Return the (X, Y) coordinate for the center point of the cell that contains the specified text.  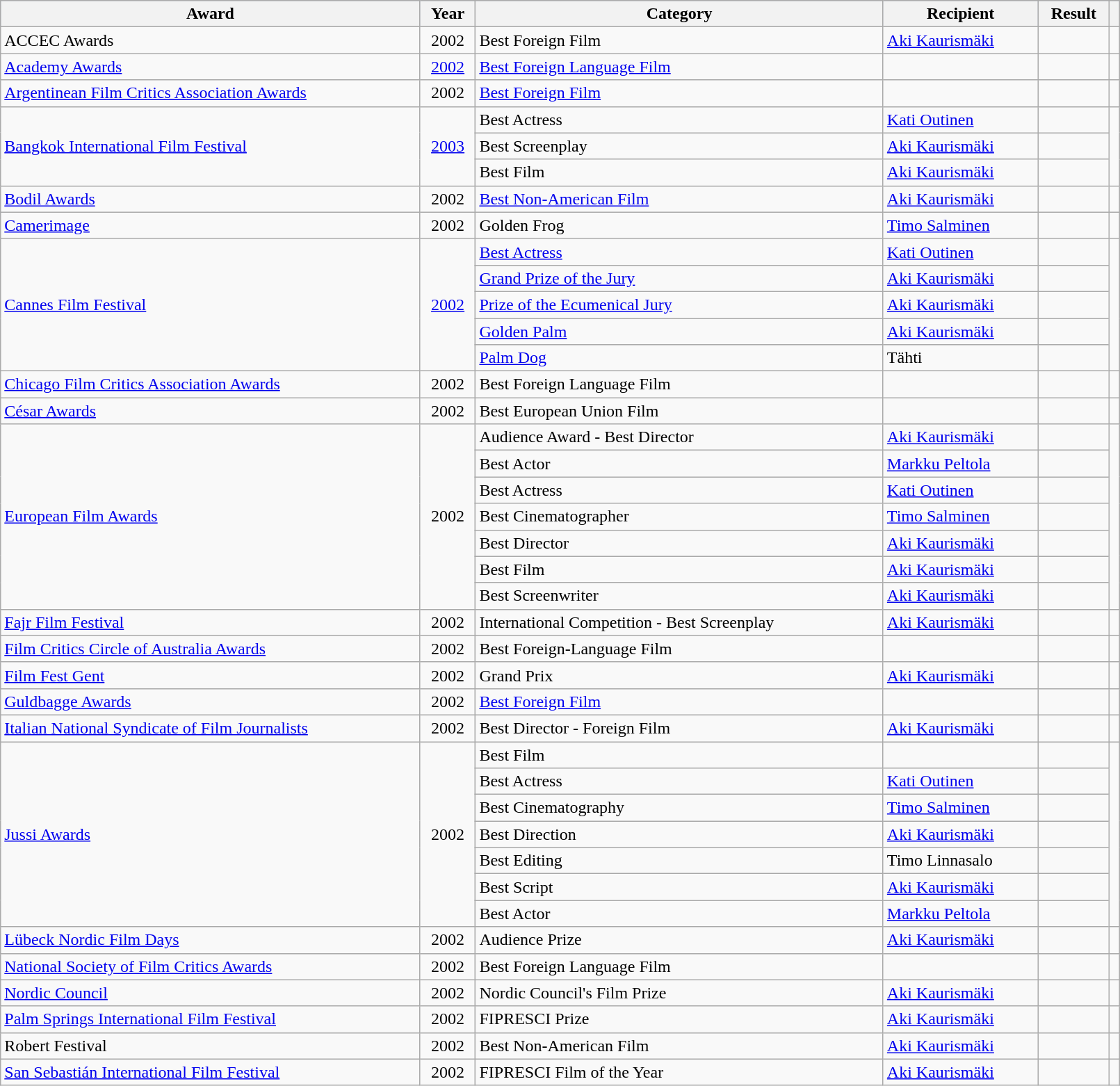
Fajr Film Festival (211, 622)
ACCEC Awards (211, 40)
2003 (448, 146)
Best Script (679, 887)
Grand Prix (679, 675)
Best Direction (679, 834)
Guldbagge Awards (211, 702)
Category (679, 14)
Tähti (961, 358)
Golden Frog (679, 225)
Best Screenwriter (679, 596)
Camerimage (211, 225)
Academy Awards (211, 67)
Best Director (679, 543)
Italian National Syndicate of Film Journalists (211, 728)
Award (211, 14)
Film Fest Gent (211, 675)
Prize of the Ecumenical Jury (679, 305)
Palm Springs International Film Festival (211, 1019)
Cannes Film Festival (211, 305)
Best Cinematography (679, 808)
César Awards (211, 411)
Audience Award - Best Director (679, 437)
San Sebastián International Film Festival (211, 1072)
Argentinean Film Critics Association Awards (211, 93)
International Competition - Best Screenplay (679, 622)
Bangkok International Film Festival (211, 146)
Recipient (961, 14)
Chicago Film Critics Association Awards (211, 384)
Robert Festival (211, 1046)
Best Screenplay (679, 146)
Result (1073, 14)
Best Foreign-Language Film (679, 649)
Nordic Council (211, 993)
Year (448, 14)
Timo Linnasalo (961, 861)
Best Cinematographer (679, 517)
Best Editing (679, 861)
Best Director - Foreign Film (679, 728)
Audience Prize (679, 940)
Film Critics Circle of Australia Awards (211, 649)
Best European Union Film (679, 411)
Nordic Council's Film Prize (679, 993)
Golden Palm (679, 332)
Grand Prize of the Jury (679, 278)
Palm Dog (679, 358)
FIPRESCI Prize (679, 1019)
National Society of Film Critics Awards (211, 966)
FIPRESCI Film of the Year (679, 1072)
Jussi Awards (211, 834)
European Film Awards (211, 517)
Lübeck Nordic Film Days (211, 940)
Bodil Awards (211, 199)
